Pinpoint the cell where the given text exists, returning its [x, y] midpoint coordinate. 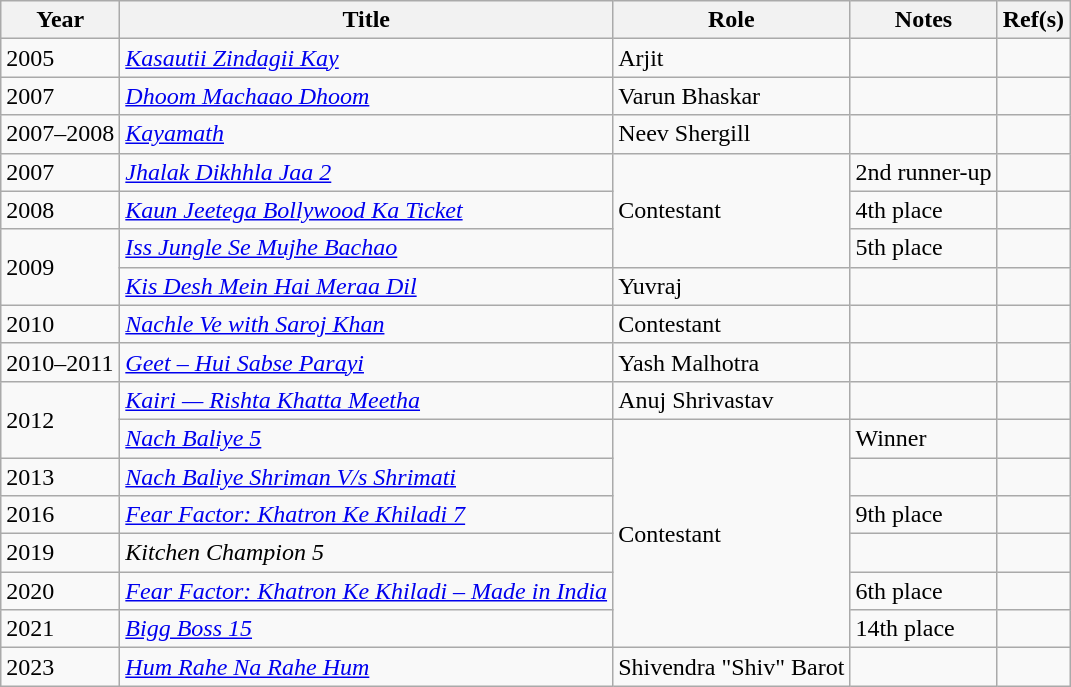
Kairi — Rishta Khatta Meetha [366, 400]
Geet – Hui Sabse Parayi [366, 362]
2013 [60, 477]
Kis Desh Mein Hai Meraa Dil [366, 286]
2012 [60, 419]
2023 [60, 667]
Fear Factor: Khatron Ke Khiladi 7 [366, 515]
2020 [60, 591]
2010–2011 [60, 362]
Varun Bhaskar [732, 96]
2019 [60, 553]
4th place [924, 210]
Fear Factor: Khatron Ke Khiladi – Made in India [366, 591]
9th place [924, 515]
Neev Shergill [732, 134]
14th place [924, 629]
Shivendra "Shiv" Barot [732, 667]
Arjit [732, 58]
Notes [924, 20]
2010 [60, 324]
6th place [924, 591]
Anuj Shrivastav [732, 400]
Nach Baliye 5 [366, 438]
Kasautii Zindagii Kay [366, 58]
Kitchen Champion 5 [366, 553]
Jhalak Dikhhla Jaa 2 [366, 172]
2021 [60, 629]
Iss Jungle Se Mujhe Bachao [366, 248]
2005 [60, 58]
Nach Baliye Shriman V/s Shrimati [366, 477]
Dhoom Machaao Dhoom [366, 96]
Role [732, 20]
Bigg Boss 15 [366, 629]
2007–2008 [60, 134]
2008 [60, 210]
Winner [924, 438]
Kaun Jeetega Bollywood Ka Ticket [366, 210]
Title [366, 20]
Year [60, 20]
Nachle Ve with Saroj Khan [366, 324]
2016 [60, 515]
Yuvraj [732, 286]
2nd runner-up [924, 172]
Kayamath [366, 134]
5th place [924, 248]
Yash Malhotra [732, 362]
Ref(s) [1033, 20]
Hum Rahe Na Rahe Hum [366, 667]
2009 [60, 267]
